Return the [x, y] coordinate for the center point of the cell that contains the specified text.  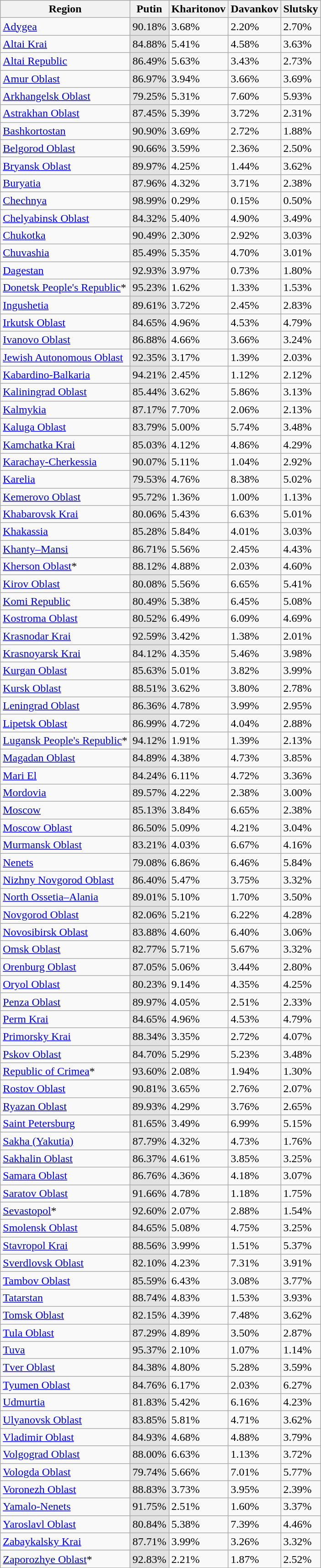
84.76% [149, 1385]
4.89% [198, 1333]
Nizhny Novgorod Oblast [65, 880]
80.52% [149, 619]
4.03% [198, 845]
Altai Krai [65, 44]
3.94% [198, 79]
85.28% [149, 532]
5.86% [254, 392]
85.13% [149, 810]
1.44% [254, 166]
3.93% [301, 1298]
86.37% [149, 1158]
Lipetsk Oblast [65, 723]
86.97% [149, 79]
1.70% [254, 897]
82.06% [149, 915]
5.23% [254, 1054]
4.58% [254, 44]
Tuva [65, 1350]
Krasnoyarsk Krai [65, 653]
79.74% [149, 1472]
5.10% [198, 897]
Smolensk Oblast [65, 1228]
Region [65, 9]
Chuvashia [65, 253]
84.12% [149, 653]
3.24% [301, 340]
Murmansk Oblast [65, 845]
3.80% [254, 688]
95.72% [149, 496]
80.06% [149, 514]
3.06% [301, 932]
4.21% [254, 828]
Adygea [65, 27]
2.01% [301, 636]
5.81% [198, 1420]
Yamalo-Nenets [65, 1507]
6.16% [254, 1402]
2.20% [254, 27]
Slutsky [301, 9]
6.99% [254, 1124]
Khakassia [65, 532]
Penza Oblast [65, 1002]
3.68% [198, 27]
3.35% [198, 1036]
84.38% [149, 1368]
Kirov Oblast [65, 584]
5.43% [198, 514]
83.85% [149, 1420]
2.21% [198, 1559]
Donetsk People's Republic* [65, 288]
Kharitonov [198, 9]
1.62% [198, 288]
85.63% [149, 671]
Bryansk Oblast [65, 166]
4.46% [301, 1524]
5.42% [198, 1402]
Mordovia [65, 793]
4.61% [198, 1158]
5.77% [301, 1472]
3.43% [254, 61]
79.25% [149, 96]
8.38% [254, 479]
1.38% [254, 636]
2.39% [301, 1489]
Ryazan Oblast [65, 1106]
88.83% [149, 1489]
Davankov [254, 9]
Sakha (Yakutia) [65, 1141]
87.71% [149, 1541]
3.75% [254, 880]
4.04% [254, 723]
3.79% [301, 1437]
6.40% [254, 932]
5.28% [254, 1368]
Kursk Oblast [65, 688]
Kabardino-Balkaria [65, 375]
Vladimir Oblast [65, 1437]
3.71% [254, 183]
Ivanovo Oblast [65, 340]
4.07% [301, 1036]
5.31% [198, 96]
Altai Republic [65, 61]
5.11% [198, 462]
2.31% [301, 113]
2.95% [301, 706]
3.77% [301, 1280]
4.69% [301, 619]
98.99% [149, 200]
Oryol Oblast [65, 984]
Saratov Oblast [65, 1193]
Perm Krai [65, 1019]
Khanty–Mansi [65, 549]
9.14% [198, 984]
Samara Oblast [65, 1176]
1.87% [254, 1559]
84.88% [149, 44]
5.67% [254, 949]
6.45% [254, 601]
91.75% [149, 1507]
4.71% [254, 1420]
3.82% [254, 671]
Amur Oblast [65, 79]
5.29% [198, 1054]
86.71% [149, 549]
5.02% [301, 479]
4.22% [198, 793]
87.96% [149, 183]
2.65% [301, 1106]
3.01% [301, 253]
6.22% [254, 915]
Tver Oblast [65, 1368]
90.07% [149, 462]
Sevastopol* [65, 1211]
Kaluga Oblast [65, 427]
95.37% [149, 1350]
4.39% [198, 1315]
2.33% [301, 1002]
Orenburg Oblast [65, 967]
Republic of Crimea* [65, 1072]
3.76% [254, 1106]
80.08% [149, 584]
0.15% [254, 200]
Chelyabinsk Oblast [65, 218]
1.75% [301, 1193]
Tatarstan [65, 1298]
4.38% [198, 758]
5.47% [198, 880]
2.80% [301, 967]
6.27% [301, 1385]
Yaroslavl Oblast [65, 1524]
Lugansk People's Republic* [65, 740]
2.36% [254, 148]
0.50% [301, 200]
88.00% [149, 1455]
4.43% [301, 549]
83.88% [149, 932]
86.36% [149, 706]
3.42% [198, 636]
6.11% [198, 776]
3.13% [301, 392]
88.74% [149, 1298]
2.87% [301, 1333]
3.65% [198, 1089]
82.10% [149, 1263]
2.73% [301, 61]
87.17% [149, 410]
Zabaykalsky Krai [65, 1541]
87.79% [149, 1141]
5.40% [198, 218]
80.49% [149, 601]
Karachay-Cherkessia [65, 462]
1.54% [301, 1211]
Astrakhan Oblast [65, 113]
90.66% [149, 148]
Leningrad Oblast [65, 706]
Jewish Autonomous Oblast [65, 357]
0.29% [198, 200]
85.03% [149, 444]
Volgograd Oblast [65, 1455]
4.18% [254, 1176]
2.83% [301, 305]
5.39% [198, 113]
3.84% [198, 810]
3.07% [301, 1176]
2.70% [301, 27]
Moscow Oblast [65, 828]
3.26% [254, 1541]
92.60% [149, 1211]
88.51% [149, 688]
4.76% [198, 479]
1.30% [301, 1072]
1.91% [198, 740]
1.80% [301, 270]
Krasnodar Krai [65, 636]
Buryatia [65, 183]
3.95% [254, 1489]
Omsk Oblast [65, 949]
5.15% [301, 1124]
87.29% [149, 1333]
7.39% [254, 1524]
1.18% [254, 1193]
2.52% [301, 1559]
1.12% [254, 375]
88.12% [149, 566]
2.50% [301, 148]
Arkhangelsk Oblast [65, 96]
94.21% [149, 375]
88.34% [149, 1036]
84.70% [149, 1054]
Irkutsk Oblast [65, 323]
86.99% [149, 723]
Vologda Oblast [65, 1472]
5.06% [198, 967]
4.75% [254, 1228]
Kemerovo Oblast [65, 496]
3.91% [301, 1263]
Kostroma Oblast [65, 619]
3.63% [301, 44]
Kamchatka Krai [65, 444]
Komi Republic [65, 601]
Voronezh Oblast [65, 1489]
81.65% [149, 1124]
92.83% [149, 1559]
86.88% [149, 340]
Chukotka [65, 236]
Chechnya [65, 200]
Sakhalin Oblast [65, 1158]
4.90% [254, 218]
1.60% [254, 1507]
Khabarovsk Krai [65, 514]
86.40% [149, 880]
3.04% [301, 828]
3.97% [198, 270]
5.71% [198, 949]
1.51% [254, 1245]
1.94% [254, 1072]
2.76% [254, 1089]
4.16% [301, 845]
1.76% [301, 1141]
1.00% [254, 496]
90.18% [149, 27]
Bashkortostan [65, 131]
93.60% [149, 1072]
Moscow [65, 810]
4.70% [254, 253]
Belgorod Oblast [65, 148]
0.73% [254, 270]
86.50% [149, 828]
85.44% [149, 392]
Tula Oblast [65, 1333]
5.35% [198, 253]
83.79% [149, 427]
Stavropol Krai [65, 1245]
87.05% [149, 967]
91.66% [149, 1193]
88.56% [149, 1245]
79.53% [149, 479]
Kaliningrad Oblast [65, 392]
2.12% [301, 375]
84.24% [149, 776]
4.05% [198, 1002]
85.59% [149, 1280]
Magadan Oblast [65, 758]
Ingushetia [65, 305]
5.21% [198, 915]
1.33% [254, 288]
1.14% [301, 1350]
North Ossetia–Alania [65, 897]
5.00% [198, 427]
95.23% [149, 288]
4.80% [198, 1368]
Novosibirsk Oblast [65, 932]
3.36% [301, 776]
6.67% [254, 845]
Rostov Oblast [65, 1089]
4.68% [198, 1437]
86.49% [149, 61]
6.86% [198, 862]
3.08% [254, 1280]
Dagestan [65, 270]
90.90% [149, 131]
4.28% [301, 915]
92.35% [149, 357]
7.60% [254, 96]
3.37% [301, 1507]
5.46% [254, 653]
1.36% [198, 496]
4.36% [198, 1176]
Nenets [65, 862]
Mari El [65, 776]
5.93% [301, 96]
89.01% [149, 897]
3.17% [198, 357]
7.70% [198, 410]
4.86% [254, 444]
87.45% [149, 113]
6.49% [198, 619]
86.76% [149, 1176]
90.81% [149, 1089]
1.04% [254, 462]
Kherson Oblast* [65, 566]
4.01% [254, 532]
80.23% [149, 984]
82.15% [149, 1315]
2.78% [301, 688]
6.43% [198, 1280]
84.89% [149, 758]
Sverdlovsk Oblast [65, 1263]
Tyumen Oblast [65, 1385]
3.98% [301, 653]
79.08% [149, 862]
5.09% [198, 828]
92.59% [149, 636]
85.49% [149, 253]
Putin [149, 9]
2.30% [198, 236]
2.10% [198, 1350]
89.57% [149, 793]
Saint Petersburg [65, 1124]
89.93% [149, 1106]
3.44% [254, 967]
Tambov Oblast [65, 1280]
80.84% [149, 1524]
Ulyanovsk Oblast [65, 1420]
6.17% [198, 1385]
5.74% [254, 427]
6.46% [254, 862]
89.61% [149, 305]
5.37% [301, 1245]
84.93% [149, 1437]
Kalmykia [65, 410]
7.48% [254, 1315]
5.63% [198, 61]
Karelia [65, 479]
3.00% [301, 793]
83.21% [149, 845]
7.01% [254, 1472]
4.12% [198, 444]
Udmurtia [65, 1402]
84.32% [149, 218]
Kurgan Oblast [65, 671]
Pskov Oblast [65, 1054]
Primorsky Krai [65, 1036]
1.07% [254, 1350]
6.09% [254, 619]
3.73% [198, 1489]
94.12% [149, 740]
Zaporozhye Oblast* [65, 1559]
92.93% [149, 270]
Novgorod Oblast [65, 915]
4.83% [198, 1298]
5.66% [198, 1472]
2.06% [254, 410]
4.66% [198, 340]
81.83% [149, 1402]
7.31% [254, 1263]
82.77% [149, 949]
Tomsk Oblast [65, 1315]
1.88% [301, 131]
2.08% [198, 1072]
90.49% [149, 236]
